Scan for the cell matching the given text and deliver its (x, y) coordinate at center. 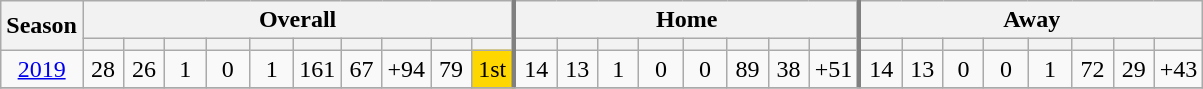
38 (788, 69)
26 (144, 69)
29 (1134, 69)
72 (1092, 69)
+94 (406, 69)
Away (1031, 20)
79 (452, 69)
28 (102, 69)
2019 (42, 69)
+51 (834, 69)
+43 (1178, 69)
67 (362, 69)
161 (318, 69)
Season (42, 26)
89 (748, 69)
Overall (298, 20)
1st (494, 69)
Home (686, 20)
